Identify which cell holds the provided text, then report its [x, y] central coordinate. 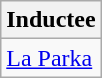
La Parka [51, 58]
Inductee [51, 20]
